Capture the cell that displays the provided text and extract its [X, Y] central coordinate. 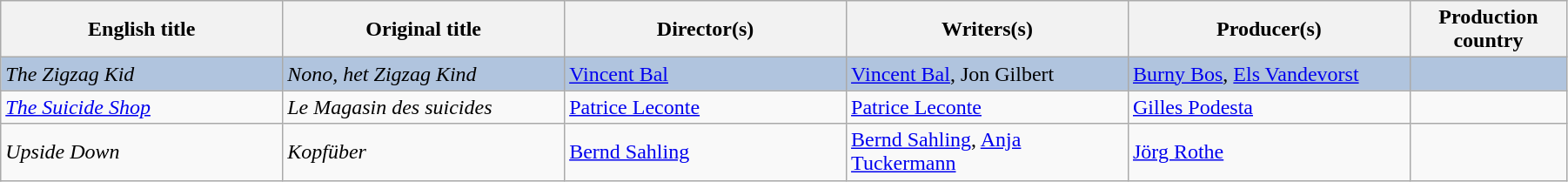
Kopfüber [424, 152]
Le Magasin des suicides [424, 107]
Director(s) [706, 30]
Jörg Rothe [1269, 152]
Nono, het Zigzag Kind [424, 74]
Original title [424, 30]
Vincent Bal [706, 74]
English title [142, 30]
Writers(s) [988, 30]
Gilles Podesta [1269, 107]
Burny Bos, Els Vandevorst [1269, 74]
Vincent Bal, Jon Gilbert [988, 74]
Producer(s) [1269, 30]
Upside Down [142, 152]
Bernd Sahling, Anja Tuckermann [988, 152]
Bernd Sahling [706, 152]
The Zigzag Kid [142, 74]
The Suicide Shop [142, 107]
Production country [1488, 30]
